Return (X, Y) of the center of cell containing provided text 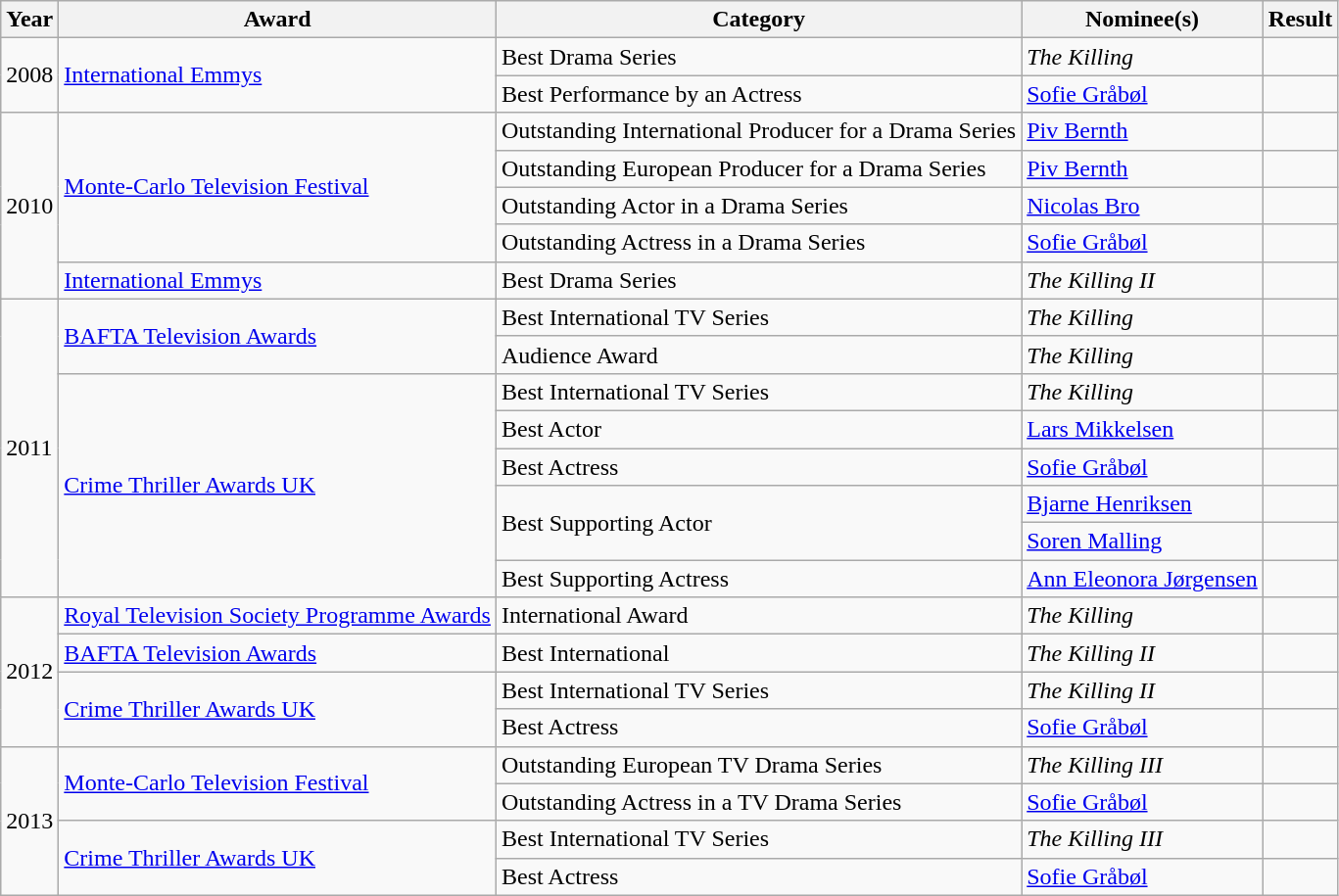
2011 (29, 448)
Best International (758, 653)
2008 (29, 75)
Royal Television Society Programme Awards (278, 616)
International Award (758, 616)
Outstanding Actress in a TV Drama Series (758, 802)
Award (278, 20)
Outstanding European Producer for a Drama Series (758, 168)
Outstanding European TV Drama Series (758, 765)
Outstanding Actress in a Drama Series (758, 243)
Category (758, 20)
Outstanding Actor in a Drama Series (758, 206)
2010 (29, 206)
Outstanding International Producer for a Drama Series (758, 131)
Best Supporting Actress (758, 579)
Nominee(s) (1142, 20)
2012 (29, 672)
Year (29, 20)
Lars Mikkelsen (1142, 429)
Best Supporting Actor (758, 523)
Ann Eleonora Jørgensen (1142, 579)
Result (1300, 20)
Soren Malling (1142, 542)
Audience Award (758, 354)
Bjarne Henriksen (1142, 504)
Best Actor (758, 429)
Nicolas Bro (1142, 206)
Best Performance by an Actress (758, 94)
2013 (29, 821)
